Return (x, y) of the center of cell containing provided text 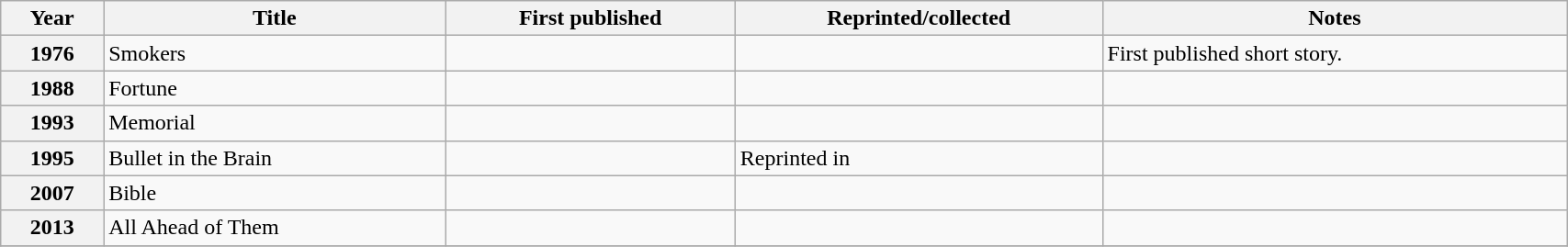
Bullet in the Brain (275, 158)
Fortune (275, 88)
1995 (52, 158)
2007 (52, 193)
All Ahead of Them (275, 228)
1976 (52, 53)
First published (590, 18)
Memorial (275, 123)
1988 (52, 88)
Title (275, 18)
2013 (52, 228)
Bible (275, 193)
Year (52, 18)
1993 (52, 123)
First published short story. (1335, 53)
Notes (1335, 18)
Reprinted/collected (919, 18)
Reprinted in (919, 158)
Smokers (275, 53)
